Output the (X, Y) coordinate of the center of the cell containing the given text.  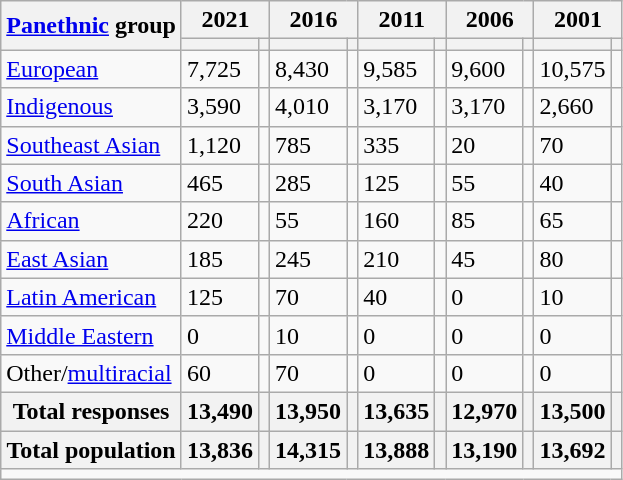
220 (220, 221)
9,600 (484, 69)
2021 (225, 20)
European (92, 69)
245 (308, 259)
2,660 (572, 107)
Total population (92, 449)
14,315 (308, 449)
2011 (402, 20)
13,635 (396, 411)
160 (396, 221)
185 (220, 259)
13,950 (308, 411)
2001 (578, 20)
2016 (314, 20)
Middle Eastern (92, 335)
8,430 (308, 69)
2006 (490, 20)
13,190 (484, 449)
7,725 (220, 69)
1,120 (220, 145)
20 (484, 145)
465 (220, 183)
Latin American (92, 297)
Panethnic group (92, 26)
13,692 (572, 449)
285 (308, 183)
East Asian (92, 259)
335 (396, 145)
12,970 (484, 411)
65 (572, 221)
South Asian (92, 183)
3,590 (220, 107)
4,010 (308, 107)
10,575 (572, 69)
Indigenous (92, 107)
85 (484, 221)
Total responses (92, 411)
785 (308, 145)
60 (220, 373)
13,836 (220, 449)
13,490 (220, 411)
80 (572, 259)
45 (484, 259)
African (92, 221)
13,888 (396, 449)
Other/multiracial (92, 373)
13,500 (572, 411)
210 (396, 259)
9,585 (396, 69)
Southeast Asian (92, 145)
